Extract the [X, Y] coordinate from the center of the cell holding the provided text.  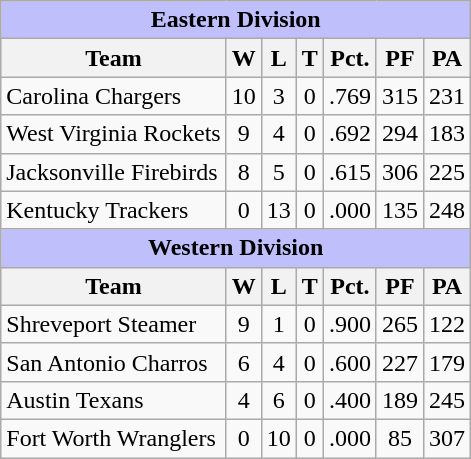
306 [400, 172]
13 [278, 210]
Western Division [236, 248]
.769 [350, 96]
179 [448, 362]
Carolina Chargers [114, 96]
231 [448, 96]
Shreveport Steamer [114, 324]
.900 [350, 324]
225 [448, 172]
5 [278, 172]
Fort Worth Wranglers [114, 438]
265 [400, 324]
1 [278, 324]
248 [448, 210]
85 [400, 438]
West Virginia Rockets [114, 134]
307 [448, 438]
227 [400, 362]
3 [278, 96]
Eastern Division [236, 20]
Austin Texans [114, 400]
Kentucky Trackers [114, 210]
122 [448, 324]
San Antonio Charros [114, 362]
294 [400, 134]
.400 [350, 400]
135 [400, 210]
.615 [350, 172]
Jacksonville Firebirds [114, 172]
8 [244, 172]
245 [448, 400]
183 [448, 134]
.692 [350, 134]
315 [400, 96]
189 [400, 400]
.600 [350, 362]
